Extract the (X, Y) coordinate from the center of the cell holding the provided text.  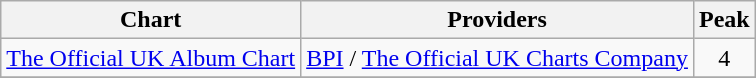
Peak (724, 20)
Chart (151, 20)
The Official UK Album Chart (151, 58)
Providers (498, 20)
4 (724, 58)
BPI / The Official UK Charts Company (498, 58)
